Find where the given text appears and provide that cell's center as (x, y) coordinate. 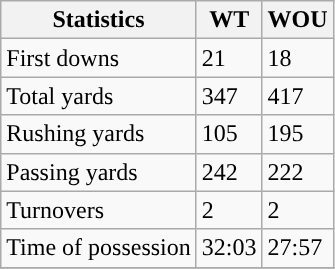
347 (229, 96)
Time of possession (99, 248)
First downs (99, 58)
32:03 (229, 248)
Total yards (99, 96)
Turnovers (99, 210)
WOU (298, 20)
Passing yards (99, 172)
105 (229, 134)
27:57 (298, 248)
195 (298, 134)
242 (229, 172)
Statistics (99, 20)
417 (298, 96)
Rushing yards (99, 134)
18 (298, 58)
222 (298, 172)
21 (229, 58)
WT (229, 20)
